Output the (X, Y) coordinate of the center of the cell containing the given text.  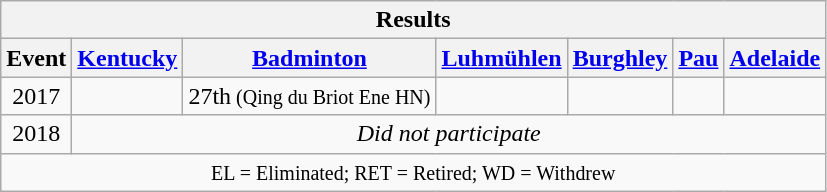
Burghley (620, 58)
Luhmühlen (502, 58)
EL = Eliminated; RET = Retired; WD = Withdrew (414, 172)
Results (414, 20)
2018 (36, 134)
Pau (698, 58)
Badminton (310, 58)
Kentucky (128, 58)
Event (36, 58)
Did not participate (449, 134)
Adelaide (775, 58)
2017 (36, 96)
27th (Qing du Briot Ene HN) (310, 96)
